Locate the cell with the specified text and output its [x, y] center coordinate. 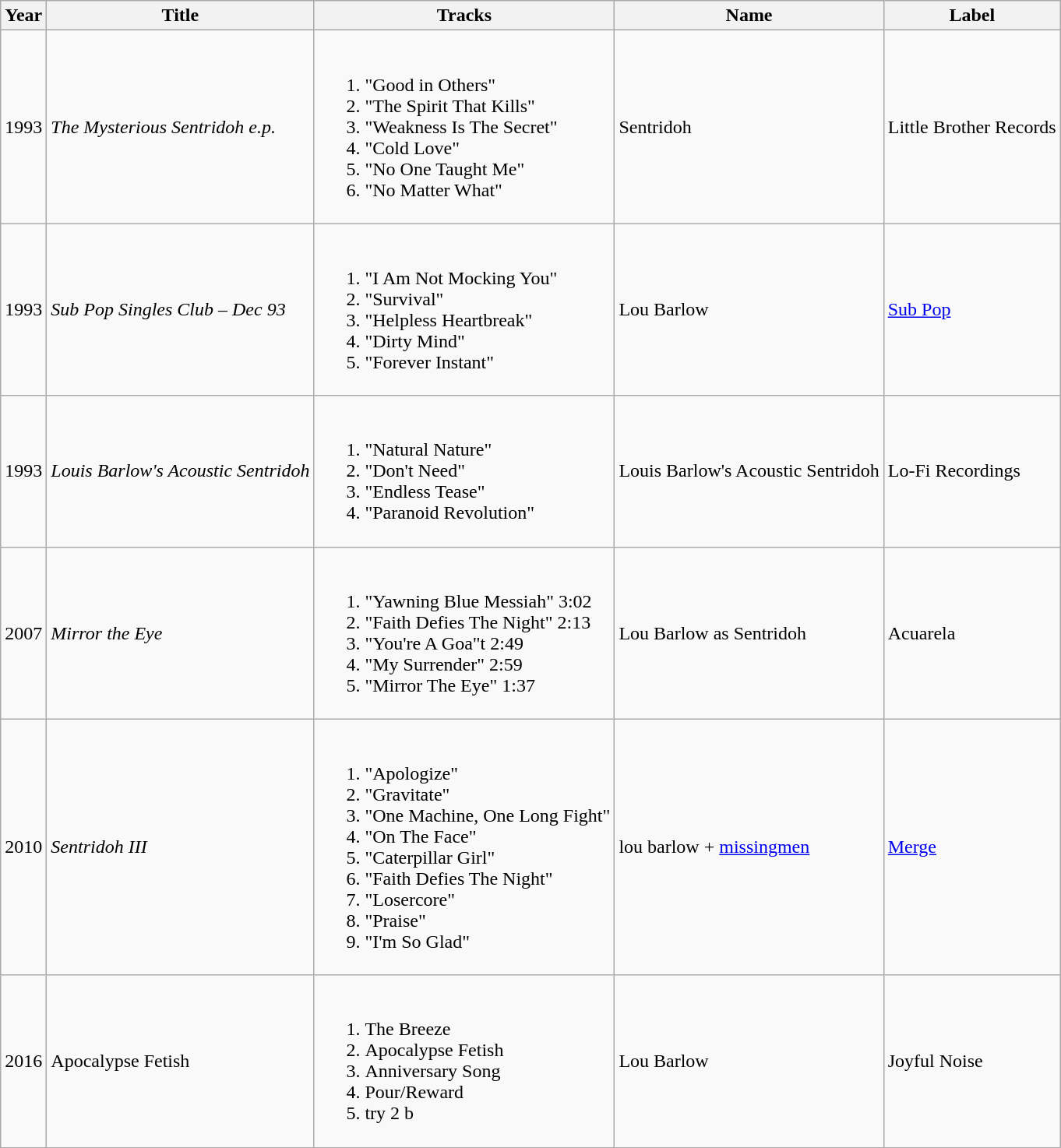
"Natural Nature""Don't Need""Endless Tease""Paranoid Revolution" [464, 471]
Name [749, 16]
Title [181, 16]
The BreezeApocalypse FetishAnniversary SongPour/Rewardtry 2 b [464, 1061]
Lou Barlow as Sentridoh [749, 632]
"Yawning Blue Messiah" 3:02"Faith Defies The Night" 2:13"You're A Goa"t 2:49"My Surrender" 2:59"Mirror The Eye" 1:37 [464, 632]
"Good in Others""The Spirit That Kills""Weakness Is The Secret""Cold Love""No One Taught Me""No Matter What" [464, 127]
Label [972, 16]
Lo-Fi Recordings [972, 471]
Sentridoh III [181, 847]
Year [23, 16]
2007 [23, 632]
The Mysterious Sentridoh e.p. [181, 127]
Tracks [464, 16]
2010 [23, 847]
Sentridoh [749, 127]
Mirror the Eye [181, 632]
Little Brother Records [972, 127]
Apocalypse Fetish [181, 1061]
lou barlow + missingmen [749, 847]
Sub Pop [972, 310]
"I Am Not Mocking You""Survival""Helpless Heartbreak""Dirty Mind""Forever Instant" [464, 310]
Acuarela [972, 632]
Merge [972, 847]
2016 [23, 1061]
Sub Pop Singles Club – Dec 93 [181, 310]
"Apologize""Gravitate""One Machine, One Long Fight""On The Face""Caterpillar Girl""Faith Defies The Night""Losercore""Praise""I'm So Glad" [464, 847]
Joyful Noise [972, 1061]
